From the cell containing the given text, extract its center point as [x, y] coordinate. 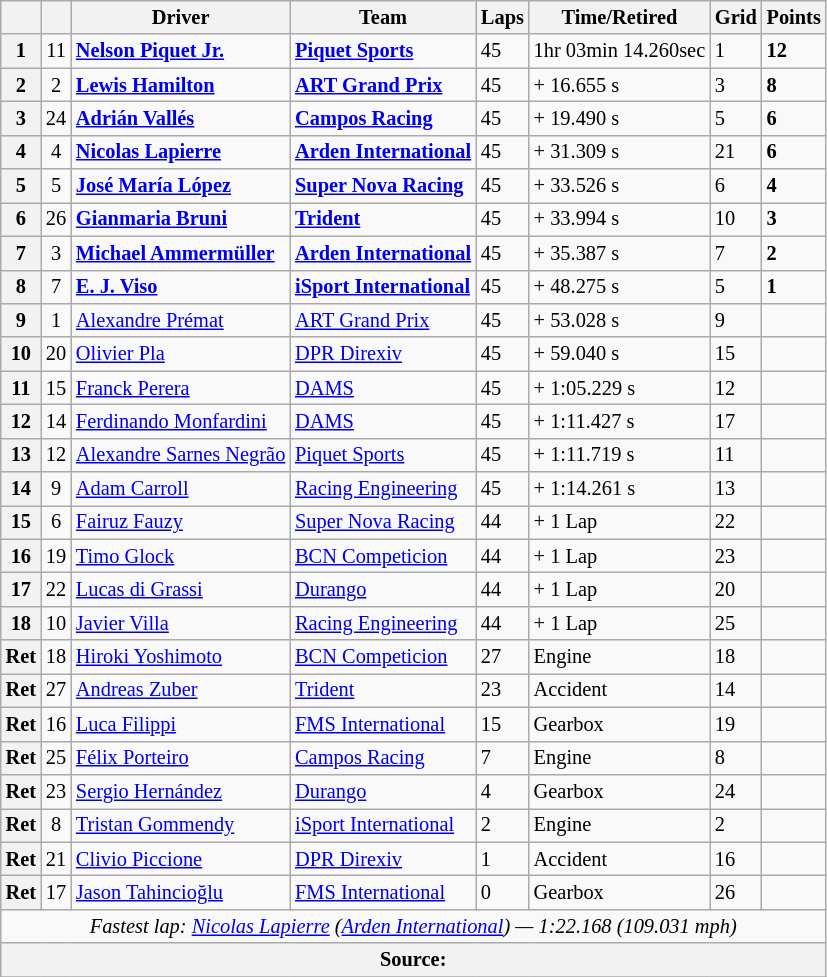
Points [794, 17]
Team [383, 17]
+ 1:14.261 s [620, 489]
Ferdinando Monfardini [180, 421]
Lewis Hamilton [180, 85]
Alexandre Prémat [180, 320]
Alexandre Sarnes Negrão [180, 455]
Franck Perera [180, 388]
E. J. Viso [180, 287]
+ 53.028 s [620, 320]
José María López [180, 186]
Javier Villa [180, 623]
Adrián Vallés [180, 118]
+ 48.275 s [620, 287]
0 [502, 892]
Andreas Zuber [180, 690]
+ 33.994 s [620, 219]
+ 16.655 s [620, 85]
Laps [502, 17]
Adam Carroll [180, 489]
+ 33.526 s [620, 186]
+ 1:11.427 s [620, 421]
Fairuz Fauzy [180, 522]
+ 59.040 s [620, 354]
Lucas di Grassi [180, 589]
Jason Tahincioğlu [180, 892]
Driver [180, 17]
+ 1:05.229 s [620, 388]
Hiroki Yoshimoto [180, 657]
+ 31.309 s [620, 152]
+ 1:11.719 s [620, 455]
Michael Ammermüller [180, 253]
+ 35.387 s [620, 253]
Fastest lap: Nicolas Lapierre (Arden International) — 1:22.168 (109.031 mph) [414, 926]
Sergio Hernández [180, 791]
Gianmaria Bruni [180, 219]
Luca Filippi [180, 724]
+ 19.490 s [620, 118]
Nicolas Lapierre [180, 152]
Time/Retired [620, 17]
1hr 03min 14.260sec [620, 51]
Olivier Pla [180, 354]
Tristan Gommendy [180, 825]
Nelson Piquet Jr. [180, 51]
Félix Porteiro [180, 758]
Timo Glock [180, 556]
Clivio Piccione [180, 859]
Grid [736, 17]
Source: [414, 960]
